Provide the [X, Y] coordinate of the cell's center where the given text is located.  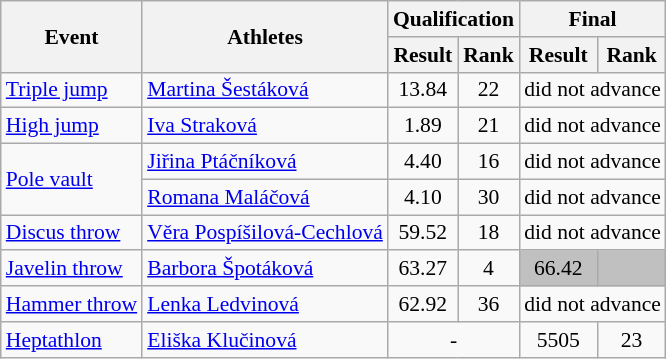
Iva Straková [265, 126]
36 [488, 304]
Věra Pospíšilová-Cechlová [265, 233]
Triple jump [72, 90]
1.89 [423, 126]
Event [72, 36]
Final [592, 19]
Lenka Ledvinová [265, 304]
Eliška Klučinová [265, 340]
66.42 [558, 269]
Martina Šestáková [265, 90]
Discus throw [72, 233]
21 [488, 126]
4.10 [423, 197]
Heptathlon [72, 340]
62.92 [423, 304]
4 [488, 269]
Pole vault [72, 180]
30 [488, 197]
5505 [558, 340]
16 [488, 162]
Athletes [265, 36]
High jump [72, 126]
Hammer throw [72, 304]
22 [488, 90]
63.27 [423, 269]
18 [488, 233]
59.52 [423, 233]
- [454, 340]
23 [632, 340]
Qualification [454, 19]
4.40 [423, 162]
Romana Maláčová [265, 197]
Barbora Špotáková [265, 269]
13.84 [423, 90]
Jiřina Ptáčníková [265, 162]
Javelin throw [72, 269]
